From the cell containing the given text, extract its center point as [x, y] coordinate. 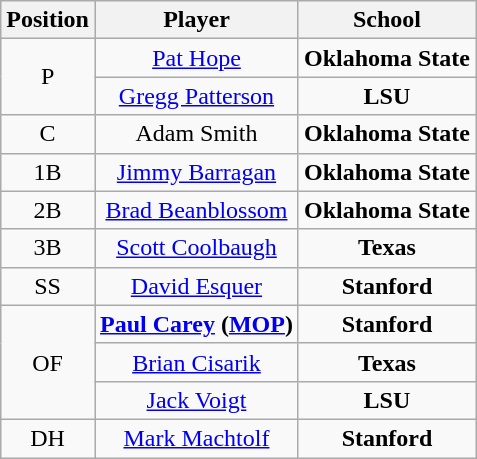
Scott Coolbaugh [196, 248]
Paul Carey (MOP) [196, 324]
P [48, 77]
1B [48, 172]
Pat Hope [196, 58]
Player [196, 20]
School [386, 20]
Brian Cisarik [196, 362]
Position [48, 20]
2B [48, 210]
Mark Machtolf [196, 438]
Adam Smith [196, 134]
DH [48, 438]
Gregg Patterson [196, 96]
David Esquer [196, 286]
Jimmy Barragan [196, 172]
3B [48, 248]
OF [48, 362]
Brad Beanblossom [196, 210]
SS [48, 286]
C [48, 134]
Jack Voigt [196, 400]
